Return (X, Y) of the center of cell containing provided text 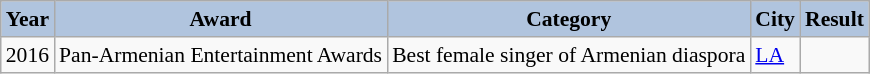
Award (220, 19)
Pan-Armenian Entertainment Awards (220, 55)
City (775, 19)
Result (834, 19)
Best female singer of Armenian diaspora (568, 55)
Category (568, 19)
Year (28, 19)
LA (775, 55)
2016 (28, 55)
